For the text-containing cell, return its midpoint in (x, y) coordinate format. 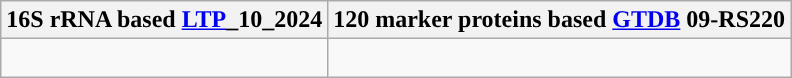
120 marker proteins based GTDB 09-RS220 (560, 20)
16S rRNA based LTP_10_2024 (164, 20)
